Capture the cell that displays the provided text and extract its [x, y] central coordinate. 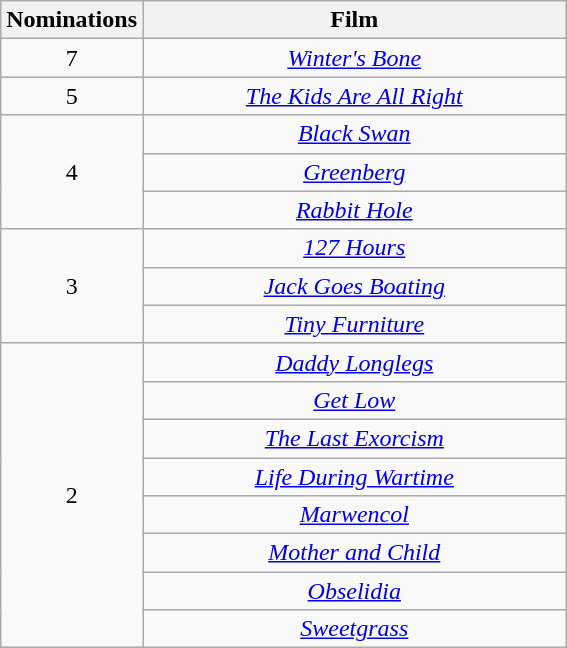
2 [72, 495]
Tiny Furniture [354, 324]
5 [72, 96]
7 [72, 58]
Get Low [354, 400]
Film [354, 20]
Rabbit Hole [354, 210]
Sweetgrass [354, 629]
The Kids Are All Right [354, 96]
Marwencol [354, 515]
Life During Wartime [354, 477]
127 Hours [354, 248]
Daddy Longlegs [354, 362]
Greenberg [354, 172]
Jack Goes Boating [354, 286]
4 [72, 172]
Obselidia [354, 591]
Nominations [72, 20]
Mother and Child [354, 553]
3 [72, 286]
Winter's Bone [354, 58]
The Last Exorcism [354, 438]
Black Swan [354, 134]
